Search for the cell housing the specified text and yield its [x, y] center coordinate. 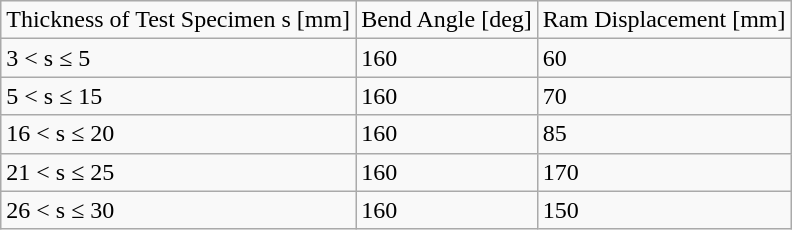
70 [664, 96]
60 [664, 58]
5 < s ≤ 15 [178, 96]
26 < s ≤ 30 [178, 210]
Ram Displacement [mm] [664, 20]
Bend Angle [deg] [447, 20]
3 < s ≤ 5 [178, 58]
16 < s ≤ 20 [178, 134]
170 [664, 172]
21 < s ≤ 25 [178, 172]
85 [664, 134]
Thickness of Test Specimen s [mm] [178, 20]
150 [664, 210]
